Find where the given text appears and provide that cell's center as [x, y] coordinate. 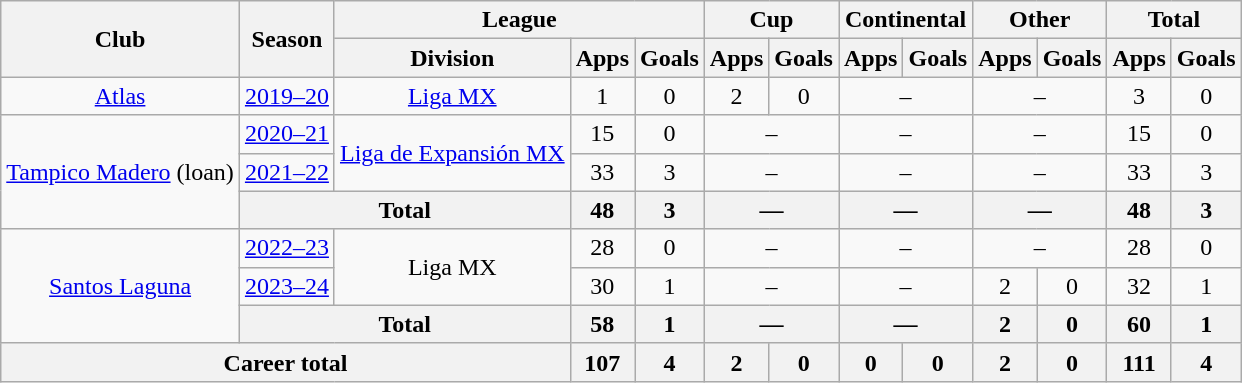
Club [120, 39]
2021–22 [286, 172]
Cup [771, 20]
2020–21 [286, 134]
2023–24 [286, 286]
Other [1040, 20]
107 [602, 362]
Division [452, 58]
58 [602, 324]
2022–23 [286, 248]
Continental [905, 20]
Liga de Expansión MX [452, 153]
111 [1139, 362]
60 [1139, 324]
Tampico Madero (loan) [120, 172]
Season [286, 39]
Atlas [120, 96]
League [519, 20]
32 [1139, 286]
30 [602, 286]
Career total [286, 362]
Santos Laguna [120, 286]
2019–20 [286, 96]
